Detect which cell encompasses the target text, then output its [x, y] center coordinate. 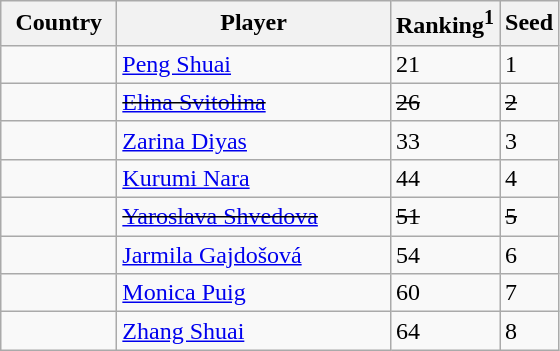
2 [530, 102]
44 [444, 178]
8 [530, 331]
54 [444, 255]
Ranking1 [444, 24]
Jarmila Gajdošová [254, 255]
Seed [530, 24]
Monica Puig [254, 293]
51 [444, 217]
Yaroslava Shvedova [254, 217]
33 [444, 140]
1 [530, 64]
3 [530, 140]
Zarina Diyas [254, 140]
60 [444, 293]
Zhang Shuai [254, 331]
7 [530, 293]
Elina Svitolina [254, 102]
4 [530, 178]
Country [59, 24]
6 [530, 255]
26 [444, 102]
5 [530, 217]
21 [444, 64]
Player [254, 24]
Kurumi Nara [254, 178]
64 [444, 331]
Peng Shuai [254, 64]
